Detect which cell encompasses the target text, then output its (x, y) center coordinate. 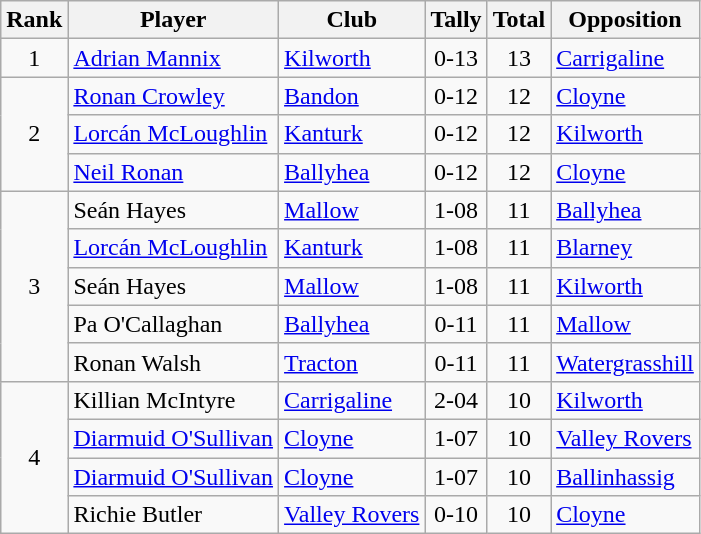
Total (519, 20)
Blarney (626, 248)
Club (352, 20)
Opposition (626, 20)
Ballinhassig (626, 477)
Adrian Mannix (174, 58)
Player (174, 20)
Richie Butler (174, 515)
Killian McIntyre (174, 400)
Watergrasshill (626, 362)
0-13 (456, 58)
Ronan Walsh (174, 362)
1 (34, 58)
Rank (34, 20)
Tracton (352, 362)
Pa O'Callaghan (174, 324)
Bandon (352, 96)
2-04 (456, 400)
Ronan Crowley (174, 96)
Tally (456, 20)
13 (519, 58)
0-10 (456, 515)
Neil Ronan (174, 172)
4 (34, 457)
3 (34, 286)
2 (34, 134)
